Extract the [X, Y] coordinate from the center of the cell holding the provided text.  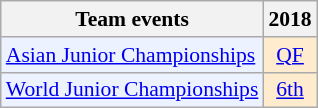
World Junior Championships [132, 90]
Asian Junior Championships [132, 55]
QF [290, 55]
Team events [132, 19]
2018 [290, 19]
6th [290, 90]
